Pinpoint the cell where the given text exists, returning its [X, Y] midpoint coordinate. 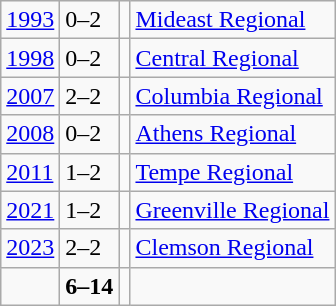
2008 [30, 134]
Tempe Regional [232, 172]
Athens Regional [232, 134]
Central Regional [232, 58]
2011 [30, 172]
1993 [30, 20]
2023 [30, 248]
2007 [30, 96]
1998 [30, 58]
Greenville Regional [232, 210]
2021 [30, 210]
6–14 [90, 286]
Mideast Regional [232, 20]
Columbia Regional [232, 96]
Clemson Regional [232, 248]
